Extract the (x, y) coordinate from the center of the cell holding the provided text.  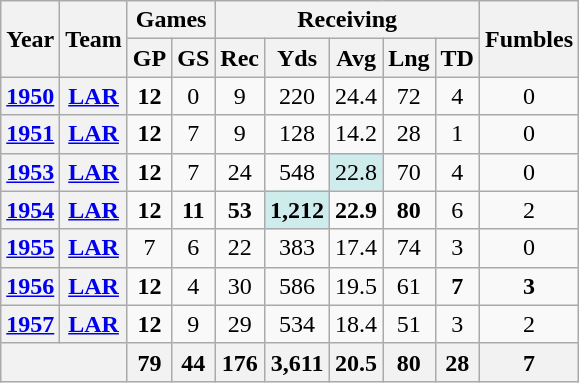
14.2 (356, 134)
TD (457, 58)
383 (298, 248)
1950 (30, 96)
Year (30, 39)
1953 (30, 172)
22.8 (356, 172)
Lng (409, 58)
44 (194, 362)
Rec (240, 58)
22.9 (356, 210)
3,611 (298, 362)
Fumbles (528, 39)
51 (409, 324)
1,212 (298, 210)
24 (240, 172)
18.4 (356, 324)
1955 (30, 248)
72 (409, 96)
128 (298, 134)
Games (170, 20)
30 (240, 286)
29 (240, 324)
70 (409, 172)
22 (240, 248)
176 (240, 362)
1 (457, 134)
61 (409, 286)
GS (194, 58)
53 (240, 210)
24.4 (356, 96)
Receiving (348, 20)
20.5 (356, 362)
17.4 (356, 248)
1951 (30, 134)
1954 (30, 210)
534 (298, 324)
11 (194, 210)
Yds (298, 58)
586 (298, 286)
Team (94, 39)
220 (298, 96)
1956 (30, 286)
74 (409, 248)
548 (298, 172)
1957 (30, 324)
79 (149, 362)
GP (149, 58)
Avg (356, 58)
19.5 (356, 286)
